Find where the given text appears and provide that cell's center as [x, y] coordinate. 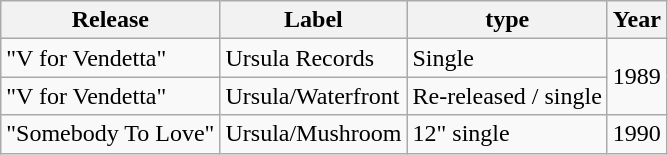
Label [314, 20]
type [507, 20]
1990 [636, 134]
12" single [507, 134]
Ursula/Mushroom [314, 134]
Year [636, 20]
Release [110, 20]
Re-released / single [507, 96]
Single [507, 58]
"Somebody To Love" [110, 134]
Ursula Records [314, 58]
1989 [636, 77]
Ursula/Waterfront [314, 96]
